Pinpoint the cell where the given text exists, returning its (X, Y) midpoint coordinate. 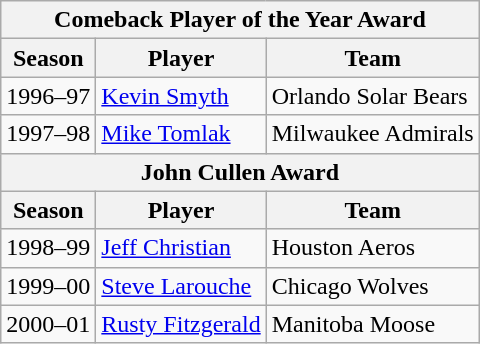
Orlando Solar Bears (372, 96)
Rusty Fitzgerald (181, 324)
Jeff Christian (181, 248)
Comeback Player of the Year Award (240, 20)
2000–01 (48, 324)
Milwaukee Admirals (372, 134)
Manitoba Moose (372, 324)
1997–98 (48, 134)
1998–99 (48, 248)
John Cullen Award (240, 172)
1996–97 (48, 96)
Mike Tomlak (181, 134)
Kevin Smyth (181, 96)
Steve Larouche (181, 286)
Houston Aeros (372, 248)
Chicago Wolves (372, 286)
1999–00 (48, 286)
